Extract the [X, Y] coordinate from the center of the cell holding the provided text.  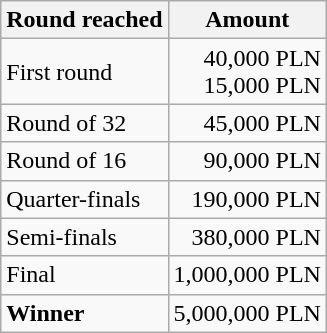
1,000,000 PLN [247, 275]
45,000 PLN [247, 123]
Amount [247, 20]
Final [84, 275]
Winner [84, 313]
90,000 PLN [247, 161]
380,000 PLN [247, 237]
Quarter-finals [84, 199]
Round of 32 [84, 123]
190,000 PLN [247, 199]
First round [84, 72]
Round of 16 [84, 161]
Round reached [84, 20]
5,000,000 PLN [247, 313]
Semi-finals [84, 237]
40,000 PLN 15,000 PLN [247, 72]
